Capture the cell that displays the provided text and extract its [X, Y] central coordinate. 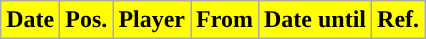
From [225, 20]
Pos. [86, 20]
Date [30, 20]
Ref. [398, 20]
Player [152, 20]
Date until [314, 20]
